For the text-containing cell, return its midpoint in [x, y] coordinate format. 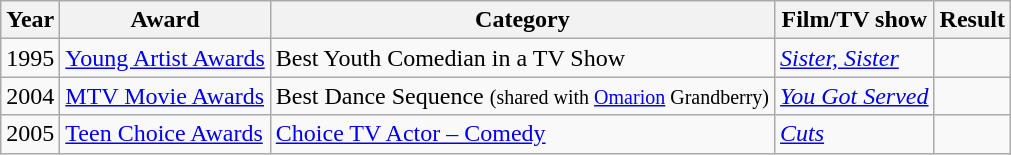
2005 [30, 134]
1995 [30, 58]
Sister, Sister [855, 58]
Best Dance Sequence (shared with Omarion Grandberry) [522, 96]
Cuts [855, 134]
Category [522, 20]
Teen Choice Awards [165, 134]
Award [165, 20]
Year [30, 20]
MTV Movie Awards [165, 96]
Young Artist Awards [165, 58]
You Got Served [855, 96]
Result [972, 20]
Best Youth Comedian in a TV Show [522, 58]
Film/TV show [855, 20]
2004 [30, 96]
Choice TV Actor – Comedy [522, 134]
